From the cell containing the given text, extract its center point as [x, y] coordinate. 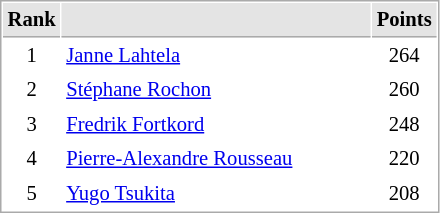
Pierre-Alexandre Rousseau [216, 158]
220 [404, 158]
1 [32, 56]
3 [32, 124]
260 [404, 90]
Points [404, 20]
Yugo Tsukita [216, 194]
5 [32, 194]
208 [404, 194]
Janne Lahtela [216, 56]
4 [32, 158]
2 [32, 90]
264 [404, 56]
Rank [32, 20]
Fredrik Fortkord [216, 124]
248 [404, 124]
Stéphane Rochon [216, 90]
